Search for the cell housing the specified text and yield its [x, y] center coordinate. 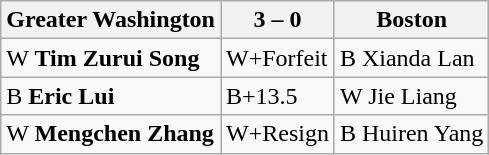
B Xianda Lan [411, 58]
Boston [411, 20]
B Huiren Yang [411, 134]
3 – 0 [277, 20]
B+13.5 [277, 96]
W Tim Zurui Song [111, 58]
W Jie Liang [411, 96]
W Mengchen Zhang [111, 134]
Greater Washington [111, 20]
B Eric Lui [111, 96]
W+Resign [277, 134]
W+Forfeit [277, 58]
